Determine the [X, Y] coordinate at the center of the cell enclosing the given text.  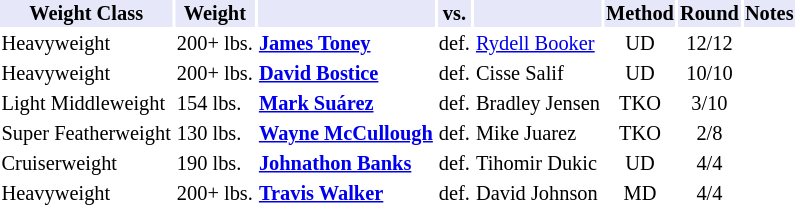
vs. [454, 14]
2/8 [709, 134]
Weight Class [86, 14]
Method [640, 14]
Bradley Jensen [538, 104]
Super Featherweight [86, 134]
Tihomir Dukic [538, 164]
Weight [214, 14]
10/10 [709, 74]
Johnathon Banks [346, 164]
3/10 [709, 104]
12/12 [709, 44]
Light Middleweight [86, 104]
Mark Suárez [346, 104]
154 lbs. [214, 104]
130 lbs. [214, 134]
Rydell Booker [538, 44]
190 lbs. [214, 164]
4/4 [709, 164]
Cruiserweight [86, 164]
Mike Juarez [538, 134]
Notes [769, 14]
David Bostice [346, 74]
Round [709, 14]
Wayne McCullough [346, 134]
Cisse Salif [538, 74]
James Toney [346, 44]
